From the cell containing the given text, extract its center point as (X, Y) coordinate. 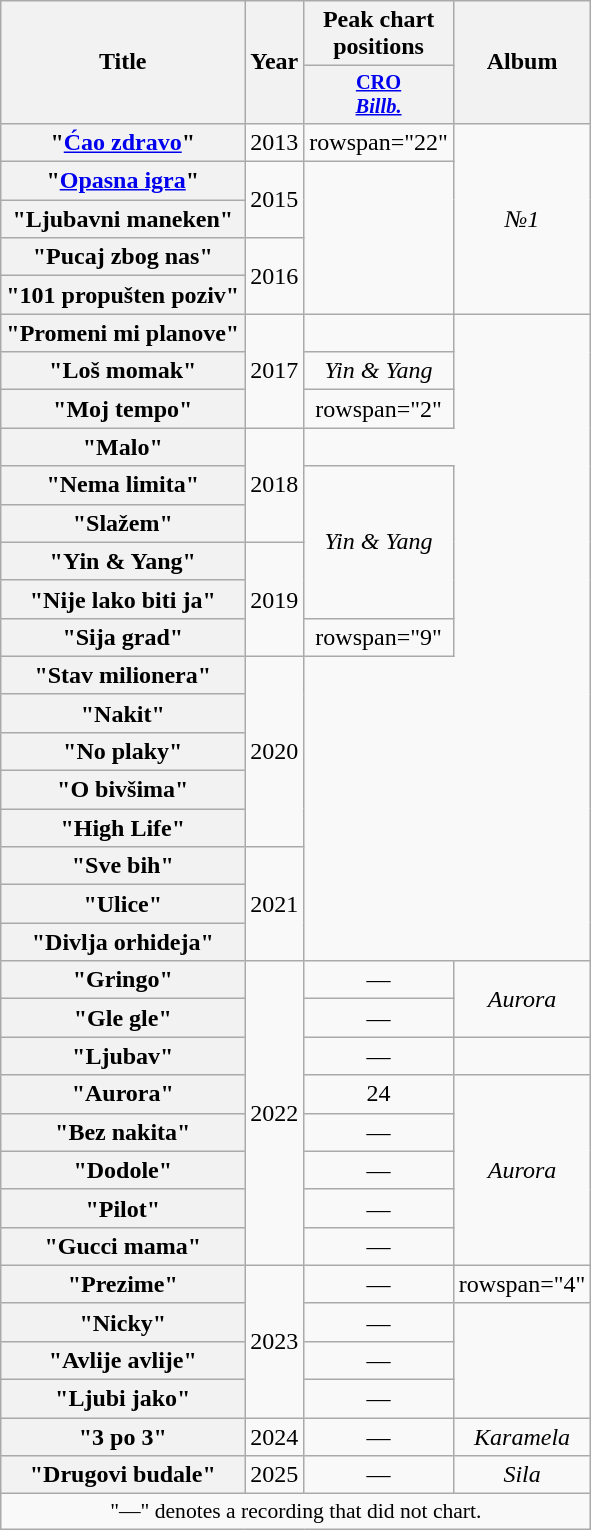
"Nicky" (123, 1322)
"Opasna igra" (123, 181)
"Slažem" (123, 523)
"Ljubav" (123, 1056)
rowspan="22" (379, 142)
2017 (274, 371)
2024 (274, 1437)
"Yin & Yang" (123, 561)
"Pucaj zbog nas" (123, 257)
"No plaky" (123, 751)
"Divlja orhideja" (123, 942)
"Sija grad" (123, 637)
"Stav milionera" (123, 675)
"Dodole" (123, 1170)
"Nema limita" (123, 485)
"O bivšima" (123, 790)
2016 (274, 276)
2015 (274, 200)
"3 po 3" (123, 1437)
"Pilot" (123, 1208)
2019 (274, 599)
"Drugovi budale" (123, 1475)
"Nije lako biti ja" (123, 599)
"Bez nakita" (123, 1132)
"Ljubi jako" (123, 1399)
"High Life" (123, 828)
"Ljubavni maneken" (123, 219)
2013 (274, 142)
"Aurora" (123, 1094)
24 (379, 1094)
"—" denotes a recording that did not chart. (296, 1512)
2018 (274, 485)
"Ulice" (123, 904)
Album (522, 62)
"Moj tempo" (123, 409)
2022 (274, 1113)
Year (274, 62)
"Avlije avlije" (123, 1360)
rowspan="2" (379, 409)
"Gringo" (123, 980)
CROBillb. (379, 95)
Peak chart positions (379, 34)
№1 (522, 218)
2021 (274, 904)
"Gle gle" (123, 1018)
"Malo" (123, 447)
"Loš momak" (123, 371)
Karamela (522, 1437)
"Prezime" (123, 1284)
"Nakit" (123, 713)
"Gucci mama" (123, 1246)
2025 (274, 1475)
2020 (274, 751)
"101 propušten poziv" (123, 295)
Title (123, 62)
rowspan="9" (379, 637)
2023 (274, 1341)
"Sve bih" (123, 866)
"Promeni mi planove" (123, 333)
Sila (522, 1475)
"Ćao zdravo" (123, 142)
rowspan="4" (522, 1284)
